From the cell containing the given text, extract its center point as [X, Y] coordinate. 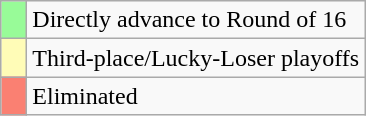
Eliminated [196, 96]
Third-place/Lucky-Loser playoffs [196, 58]
Directly advance to Round of 16 [196, 20]
